Capture the cell that displays the provided text and extract its (X, Y) central coordinate. 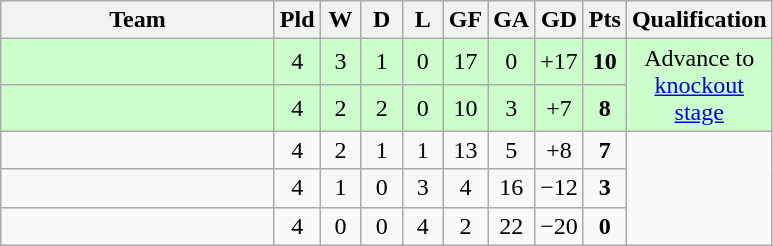
+17 (560, 62)
Pld (297, 20)
8 (604, 108)
+8 (560, 150)
D (382, 20)
Pts (604, 20)
7 (604, 150)
13 (465, 150)
17 (465, 62)
Team (138, 20)
GA (512, 20)
+7 (560, 108)
GF (465, 20)
GD (560, 20)
Advance to knockout stage (699, 85)
W (340, 20)
−20 (560, 226)
L (422, 20)
16 (512, 188)
Qualification (699, 20)
22 (512, 226)
−12 (560, 188)
5 (512, 150)
